From the cell containing the given text, extract its center point as [X, Y] coordinate. 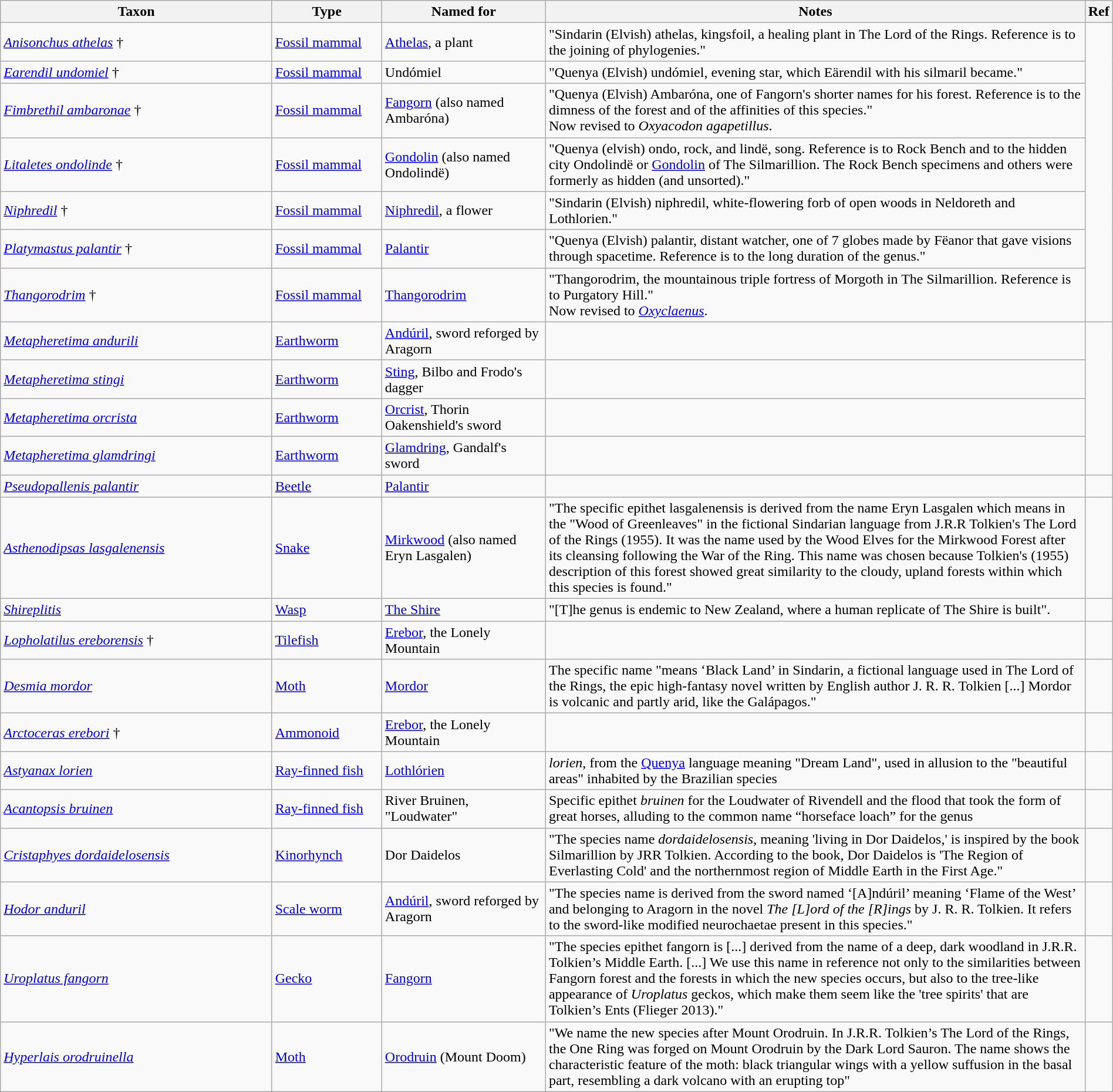
Gecko [326, 979]
Beetle [326, 486]
Orcrist, Thorin Oakenshield's sword [464, 417]
Platymastus palantir † [136, 249]
Undómiel [464, 72]
"[T]he genus is endemic to New Zealand, where a human replicate of The Shire is built". [815, 610]
"Quenya (Elvish) undómiel, evening star, which Eärendil with his silmaril became." [815, 72]
Dor Daidelos [464, 855]
The Shire [464, 610]
lorien, from the Quenya language meaning "Dream Land", used in allusion to the "beautiful areas" inhabited by the Brazilian species [815, 770]
Mordor [464, 686]
Lopholatilus ereborensis † [136, 640]
Hyperlais orodruinella [136, 1057]
Fangorn [464, 979]
Niphredil † [136, 210]
Thangorodrim † [136, 295]
Astyanax lorien [136, 770]
Metapheretima glamdringi [136, 456]
Snake [326, 548]
Metapheretima stingi [136, 379]
Earendil undomiel † [136, 72]
Wasp [326, 610]
Tilefish [326, 640]
Gondolin (also named Ondolindë) [464, 164]
Fimbrethil ambaronae † [136, 110]
Desmia mordor [136, 686]
Litaletes ondolinde † [136, 164]
Kinorhynch [326, 855]
Cristaphyes dordaidelosensis [136, 855]
Named for [464, 12]
Uroplatus fangorn [136, 979]
Notes [815, 12]
Type [326, 12]
Orodruin (Mount Doom) [464, 1057]
Scale worm [326, 909]
Mirkwood (also named Eryn Lasgalen) [464, 548]
"Sindarin (Elvish) athelas, kingsfoil, a healing plant in The Lord of the Rings. Reference is to the joining of phylogenies." [815, 42]
Taxon [136, 12]
Arctoceras erebori † [136, 733]
Asthenodipsas lasgalenensis [136, 548]
Metapheretima orcrista [136, 417]
"Sindarin (Elvish) niphredil, white-flowering forb of open woods in Neldoreth and Lothlorien." [815, 210]
Thangorodrim [464, 295]
River Bruinen, "Loudwater" [464, 809]
Niphredil, a flower [464, 210]
Ref [1099, 12]
Fangorn (also named Ambaróna) [464, 110]
Sting, Bilbo and Frodo's dagger [464, 379]
Acantopsis bruinen [136, 809]
Pseudopallenis palantir [136, 486]
Hodor anduril [136, 909]
"Thangorodrim, the mountainous triple fortress of Morgoth in The Silmarillion. Reference is to Purgatory Hill."Now revised to Oxyclaenus. [815, 295]
Glamdring, Gandalf's sword [464, 456]
Metapheretima andurili [136, 341]
Ammonoid [326, 733]
Lothlórien [464, 770]
Anisonchus athelas † [136, 42]
Shireplitis [136, 610]
Athelas, a plant [464, 42]
